Return the (x, y) coordinate for the center point of the cell that contains the specified text.  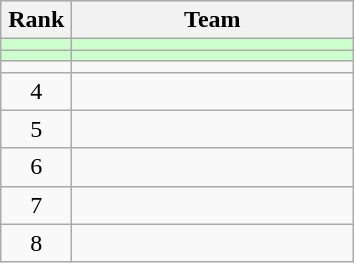
5 (36, 129)
7 (36, 205)
Team (212, 20)
8 (36, 243)
4 (36, 91)
Rank (36, 20)
6 (36, 167)
